Return [X, Y] of the center of cell containing provided text 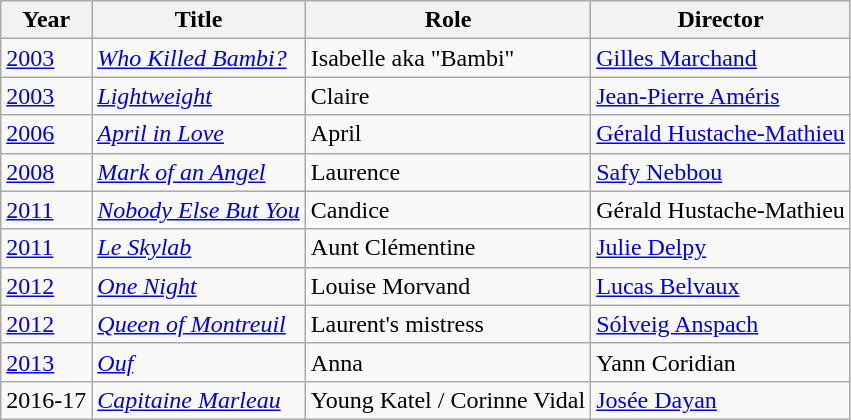
Director [721, 20]
Jean-Pierre Améris [721, 96]
2008 [46, 172]
Josée Dayan [721, 400]
Sólveig Anspach [721, 324]
Queen of Montreuil [199, 324]
Gilles Marchand [721, 58]
2006 [46, 134]
April [448, 134]
Young Katel / Corinne Vidal [448, 400]
Year [46, 20]
Anna [448, 362]
Nobody Else But You [199, 210]
April in Love [199, 134]
Who Killed Bambi? [199, 58]
Lucas Belvaux [721, 286]
Laurence [448, 172]
Capitaine Marleau [199, 400]
Ouf [199, 362]
2016-17 [46, 400]
Le Skylab [199, 248]
Title [199, 20]
Role [448, 20]
Julie Delpy [721, 248]
2013 [46, 362]
Lightweight [199, 96]
Safy Nebbou [721, 172]
Louise Morvand [448, 286]
Laurent's mistress [448, 324]
Isabelle aka "Bambi" [448, 58]
Mark of an Angel [199, 172]
Claire [448, 96]
Candice [448, 210]
Aunt Clémentine [448, 248]
One Night [199, 286]
Yann Coridian [721, 362]
